From the cell containing the given text, extract its center point as (x, y) coordinate. 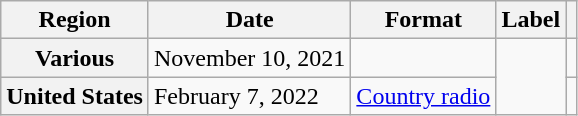
Format (424, 20)
Label (531, 20)
Region (75, 20)
Various (75, 58)
United States (75, 96)
Country radio (424, 96)
November 10, 2021 (249, 58)
Date (249, 20)
February 7, 2022 (249, 96)
